Search for the cell housing the specified text and yield its [x, y] center coordinate. 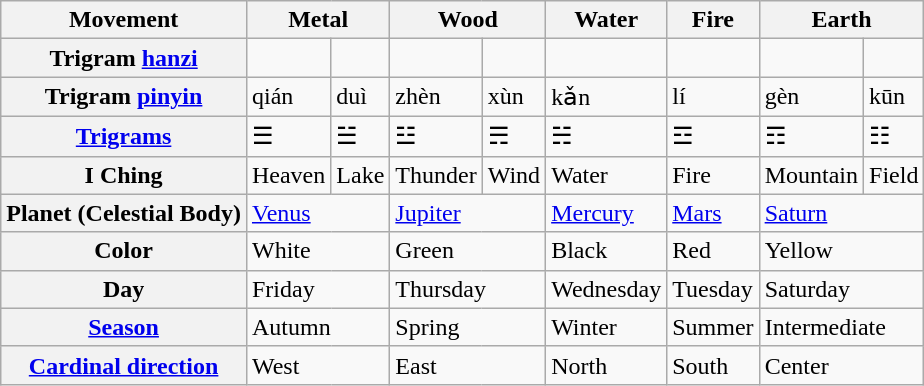
kūn [894, 97]
Summer [713, 327]
Day [124, 289]
Heaven [288, 175]
☰ [288, 136]
Red [713, 251]
Mountain [811, 175]
I Ching [124, 175]
White [318, 251]
☴ [514, 136]
Saturday [842, 289]
Mercury [606, 213]
West [318, 365]
Lake [360, 175]
Field [894, 175]
gèn [811, 97]
Planet (Celestial Body) [124, 213]
Winter [606, 327]
kǎn [606, 97]
☶ [811, 136]
☵ [606, 136]
xùn [514, 97]
lí [713, 97]
☱ [360, 136]
zhèn [436, 97]
Jupiter [468, 213]
☲ [713, 136]
Black [606, 251]
Intermediate [842, 327]
Friday [318, 289]
Metal [318, 20]
☳ [436, 136]
Season [124, 327]
Venus [318, 213]
Trigram hanzi [124, 58]
Trigram pinyin [124, 97]
Color [124, 251]
Center [842, 365]
Thursday [468, 289]
☷ [894, 136]
Spring [468, 327]
Green [468, 251]
Wednesday [606, 289]
Tuesday [713, 289]
Saturn [842, 213]
Yellow [842, 251]
duì [360, 97]
Mars [713, 213]
Earth [842, 20]
Movement [124, 20]
Wood [468, 20]
North [606, 365]
qián [288, 97]
East [468, 365]
Thunder [436, 175]
Cardinal direction [124, 365]
Wind [514, 175]
Trigrams [124, 136]
Autumn [318, 327]
South [713, 365]
